Find where the given text appears and provide that cell's center as [X, Y] coordinate. 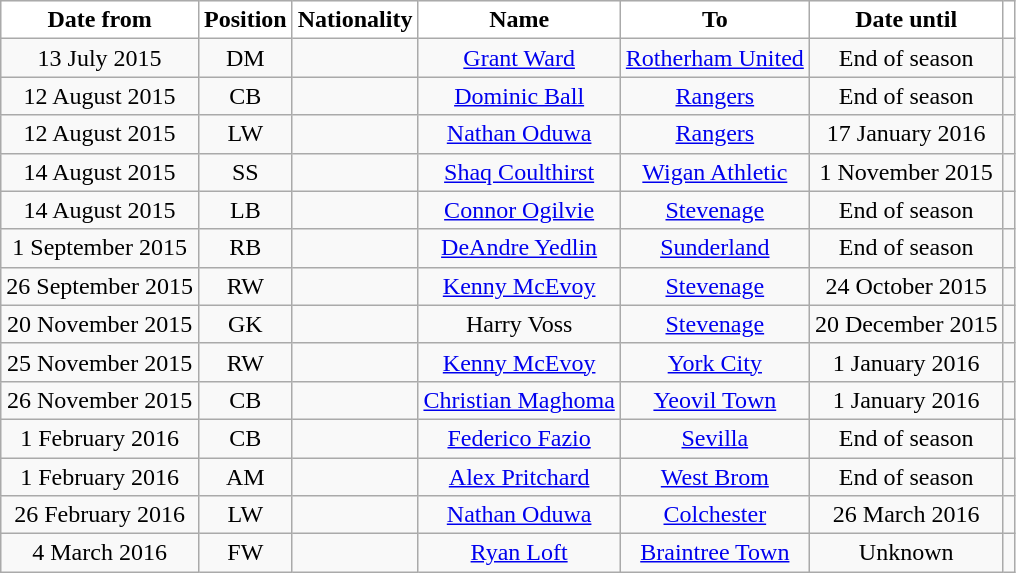
Christian Maghoma [519, 400]
26 November 2015 [100, 400]
West Brom [714, 477]
Name [519, 20]
LB [245, 210]
Nationality [355, 20]
26 September 2015 [100, 286]
FW [245, 553]
Ryan Loft [519, 553]
Date from [100, 20]
17 January 2016 [906, 134]
25 November 2015 [100, 362]
GK [245, 324]
Dominic Ball [519, 96]
Harry Voss [519, 324]
Yeovil Town [714, 400]
13 July 2015 [100, 58]
26 March 2016 [906, 515]
Connor Ogilvie [519, 210]
SS [245, 172]
Date until [906, 20]
26 February 2016 [100, 515]
20 November 2015 [100, 324]
RB [245, 248]
Braintree Town [714, 553]
Alex Pritchard [519, 477]
DM [245, 58]
1 September 2015 [100, 248]
Sunderland [714, 248]
Shaq Coulthirst [519, 172]
Colchester [714, 515]
Unknown [906, 553]
AM [245, 477]
DeAndre Yedlin [519, 248]
Wigan Athletic [714, 172]
4 March 2016 [100, 553]
York City [714, 362]
Rotherham United [714, 58]
To [714, 20]
Position [245, 20]
24 October 2015 [906, 286]
Federico Fazio [519, 438]
1 November 2015 [906, 172]
Sevilla [714, 438]
Grant Ward [519, 58]
20 December 2015 [906, 324]
